Find where the given text appears and provide that cell's center as [x, y] coordinate. 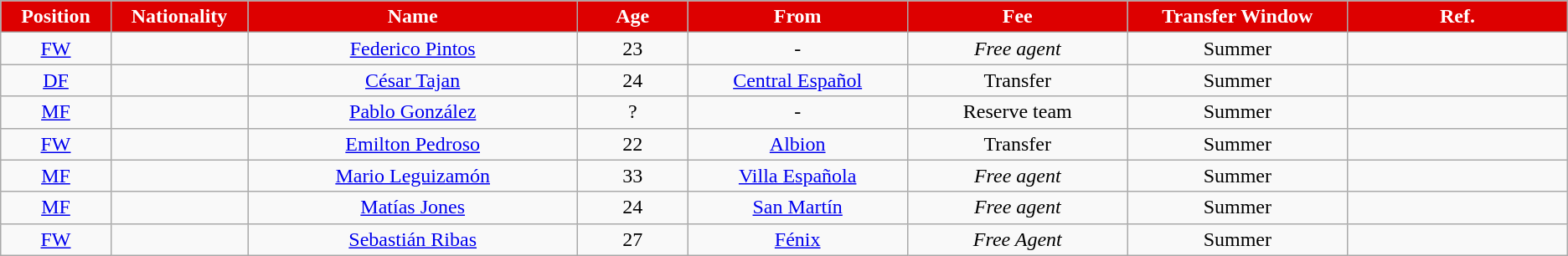
Position [56, 17]
23 [633, 49]
Age [633, 17]
Nationality [179, 17]
Matías Jones [413, 207]
Pablo González [413, 112]
Fénix [797, 239]
Free Agent [1017, 239]
Villa Española [797, 176]
? [633, 112]
From [797, 17]
Emilton Pedroso [413, 144]
César Tajan [413, 80]
Sebastián Ribas [413, 239]
Reserve team [1017, 112]
33 [633, 176]
DF [56, 80]
27 [633, 239]
San Martín [797, 207]
Name [413, 17]
Central Español [797, 80]
Transfer Window [1238, 17]
Ref. [1457, 17]
Fee [1017, 17]
Albion [797, 144]
22 [633, 144]
Federico Pintos [413, 49]
Mario Leguizamón [413, 176]
